Extract the (X, Y) coordinate from the center of the cell holding the provided text.  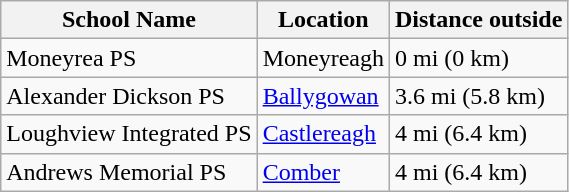
Location (323, 20)
Castlereagh (323, 134)
Ballygowan (323, 96)
Comber (323, 172)
Andrews Memorial PS (129, 172)
Moneyrea PS (129, 58)
Alexander Dickson PS (129, 96)
0 mi (0 km) (478, 58)
3.6 mi (5.8 km) (478, 96)
School Name (129, 20)
Loughview Integrated PS (129, 134)
Moneyreagh (323, 58)
Distance outside (478, 20)
